For the text-containing cell, return its midpoint in [X, Y] coordinate format. 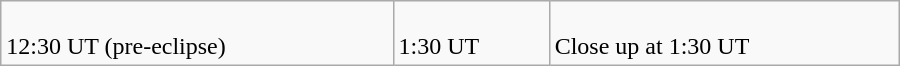
12:30 UT (pre-eclipse) [197, 34]
1:30 UT [471, 34]
Close up at 1:30 UT [724, 34]
